Scan for the cell matching the given text and deliver its [X, Y] coordinate at center. 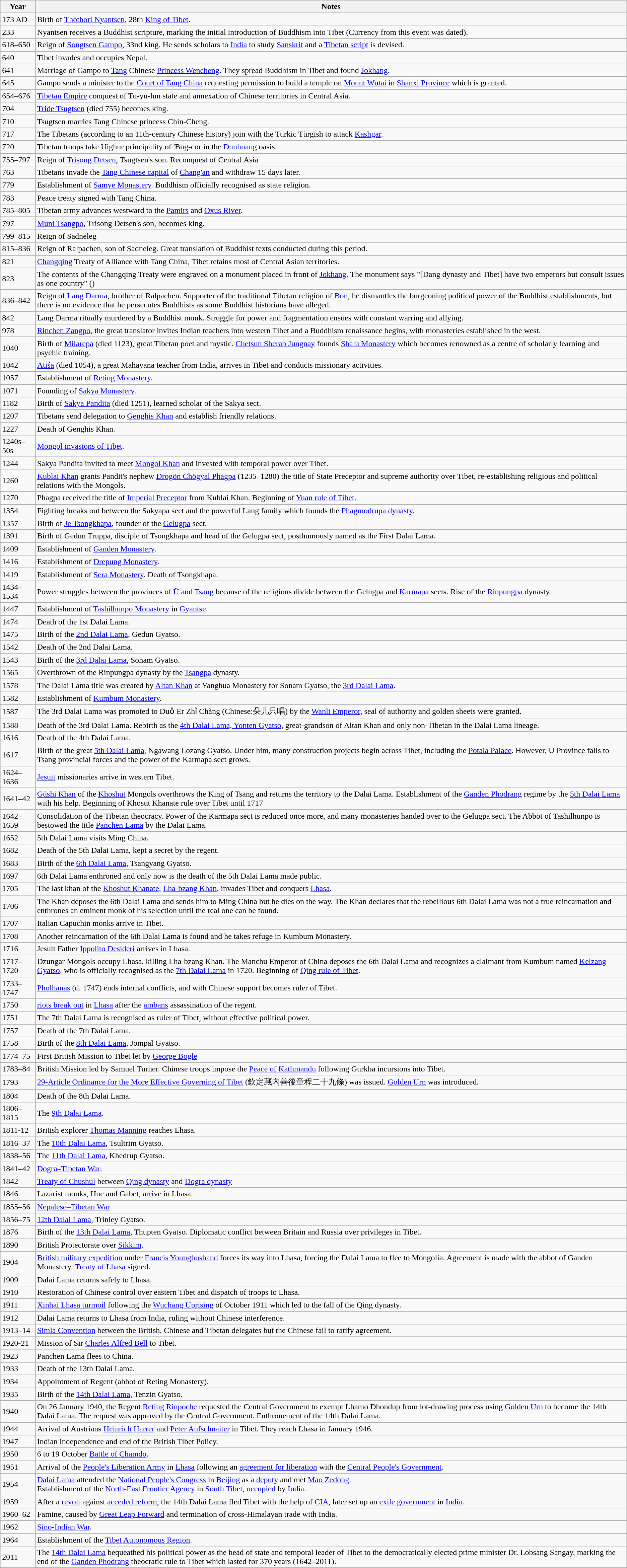
1783–84 [18, 1069]
Mission of Sir Charles Alfred Bell to Tibet. [331, 1343]
1910 [18, 1292]
1750 [18, 1005]
Mongol invasions of Tibet. [331, 446]
Another reincarnation of the 6th Dalai Lama is found and he takes refuge in Kumbum Monastery. [331, 936]
618–650 [18, 45]
710 [18, 121]
Year [18, 7]
1240s–50s [18, 446]
Famine, caused by Great Leap Forward and termination of cross-Himalayan trade with India. [331, 1514]
720 [18, 147]
Tibet invades and occupies Nepal. [331, 58]
1652 [18, 838]
Lang Darma ritually murdered by a Buddhist monk. Struggle for power and fragmentation ensues with constant warring and allying. [331, 318]
1911 [18, 1305]
Death of the 7th Dalai Lama. [331, 1031]
Birth of Gedun Truppa, disciple of Tsongkhapa and head of the Gelugpa sect, posthumously named as the First Dalai Lama. [331, 536]
1890 [18, 1245]
British Protectorate over Sikkim. [331, 1245]
1587 [18, 712]
1842 [18, 1181]
1357 [18, 523]
Jesuit missionaries arrive in western Tibet. [331, 777]
1912 [18, 1318]
Establishment of Reting Monastery. [331, 378]
Dogra–Tibetan War. [331, 1169]
Tibetan troops take Uighur principality of 'Bug-cor in the Dunhuang oasis. [331, 147]
Appointment of Regent (abbot of Reting Monastery). [331, 1382]
1040 [18, 348]
Death of the 13th Dalai Lama. [331, 1369]
The Dalai Lama title was created by Altan Khan at Yanghua Monastery for Sonam Gyatso, the 3rd Dalai Lama. [331, 685]
Dalai Lama returns safely to Lhasa. [331, 1279]
Sakya Pandita invited to meet Mongol Khan and invested with temporal power over Tibet. [331, 463]
Birth of the 13th Dalai Lama, Thupten Gyatso. Diplomatic conflict between Britain and Russia over privileges in Tibet. [331, 1232]
Establishment of Tashilhunpo Monastery in Gyantse. [331, 609]
Tibetans send delegation to Genghis Khan and establish friendly relations. [331, 416]
Jesuit Father Ippolito Desideri arrives in Lhasa. [331, 949]
Phagpa received the title of Imperial Preceptor from Kublai Khan. Beginning of Yuan rule of Tibet. [331, 498]
1642–1659 [18, 820]
Birth of the 8th Dalai Lama, Jompal Gyatso. [331, 1043]
1951 [18, 1467]
1940 [18, 1412]
First British Mission to Tibet let by George Bogle [331, 1056]
785–805 [18, 211]
1964 [18, 1540]
173 AD [18, 19]
654–676 [18, 96]
763 [18, 172]
1182 [18, 403]
Indian independence and end of the British Tibet Policy. [331, 1441]
1806–1815 [18, 1113]
978 [18, 330]
1935 [18, 1394]
The 10th Dalai Lama, Tsultrim Gyatso. [331, 1143]
1716 [18, 949]
1434–1534 [18, 591]
1419 [18, 574]
1838–56 [18, 1156]
1962 [18, 1527]
1057 [18, 378]
1617 [18, 755]
1950 [18, 1454]
Overthrown of the Rinpungpa dynasty by the Tsangpa dynasty. [331, 673]
1793 [18, 1082]
Tride Tsugtsen (died 755) becomes king. [331, 108]
Treaty of Chushul between Qing dynasty and Dogra dynasty [331, 1181]
1542 [18, 647]
1855–56 [18, 1207]
Establishment of Samye Monastery. Buddhism officially recognised as state religion. [331, 185]
783 [18, 198]
Arrival of the People's Liberation Army in Lhasa following an agreement for liberation with the Central People's Government. [331, 1467]
12th Dalai Lama, Trinley Gyatso. [331, 1219]
1707 [18, 923]
1706 [18, 906]
779 [18, 185]
The 11th Dalai Lama, Khedrup Gyatso. [331, 1156]
1923 [18, 1356]
1909 [18, 1279]
1042 [18, 365]
1774–75 [18, 1056]
1757 [18, 1031]
799–815 [18, 236]
Muni Tsangpo, Trisong Detsen's son, becomes king. [331, 223]
1708 [18, 936]
1804 [18, 1096]
1227 [18, 429]
1582 [18, 698]
1447 [18, 609]
Founding of Sakya Monastery. [331, 391]
1954 [18, 1484]
Death of the 8th Dalai Lama. [331, 1096]
Nepalese–Tibetan War [331, 1207]
Reign of Trisong Detsen, Tsugtsen's son. Reconquest of Central Asia [331, 160]
riots break out in Lhasa after the ambans assassination of the regent. [331, 1005]
Establishment of Kumbum Monastery. [331, 698]
821 [18, 262]
Dalai Lama returns to Lhasa from India, ruling without Chinese interference. [331, 1318]
842 [18, 318]
1565 [18, 673]
1270 [18, 498]
1683 [18, 863]
823 [18, 279]
Death of the 1st Dalai Lama. [331, 622]
Death of the 4th Dalai Lama. [331, 738]
1416 [18, 562]
641 [18, 70]
1641–42 [18, 799]
1913–14 [18, 1331]
The Tibetans (according to an 11th-century Chinese history) join with the Turkic Türgish to attack Kashgar. [331, 134]
The 3rd Dalai Lama was promoted to Duǒ Er Zhǐ Chàng (Chinese:朵儿只唱) by the Wanli Emperor, seal of authority and golden sheets were granted. [331, 712]
29-Article Ordinance for the More Effective Governing of Tibet (欽定藏內善後章程二十九條) was issued. Golden Urn was introduced. [331, 1082]
Reign of Sadneleg [331, 236]
Italian Capuchin monks arrive in Tibet. [331, 923]
1717–1720 [18, 966]
1876 [18, 1232]
1682 [18, 850]
1816–37 [18, 1143]
Birth of Je Tsongkhapa, founder of the Gelugpa sect. [331, 523]
Tibetans invade the Tang Chinese capital of Chang'an and withdraw 15 days later. [331, 172]
1947 [18, 1441]
Reign of Ralpachen, son of Sadneleg. Great translation of Buddhist texts conducted during this period. [331, 249]
1697 [18, 876]
Lazarist monks, Huc and Gabet, arrive in Lhasa. [331, 1194]
Death of the 2nd Dalai Lama. [331, 647]
British explorer Thomas Manning reaches Lhasa. [331, 1130]
1354 [18, 511]
1624–1636 [18, 777]
Panchen Lama flees to China. [331, 1356]
1409 [18, 549]
1733–1747 [18, 988]
Tsugtsen marries Tang Chinese princess Chin-Cheng. [331, 121]
Death of the 5th Dalai Lama, kept a secret by the regent. [331, 850]
1588 [18, 725]
Establishment of Drepung Monastery. [331, 562]
Establishment of the Tibet Autonomous Region. [331, 1540]
1960–62 [18, 1514]
815–836 [18, 249]
836–842 [18, 301]
Marriage of Gampo to Tang Chinese Princess Wencheng. They spread Buddhism in Tibet and found Jokhang. [331, 70]
717 [18, 134]
1616 [18, 738]
The 9th Dalai Lama. [331, 1113]
Gampo sends a minister to the Court of Tang China requesting permission to build a temple on Mount Wutai in Shanxi Province which is granted. [331, 83]
Establishment of Ganden Monastery. [331, 549]
1391 [18, 536]
1920-21 [18, 1343]
Arrival of Austrians Heinrich Harrer and Peter Aufschnaiter in Tibet. They reach Lhasa in January 1946. [331, 1429]
Sino-Indian War. [331, 1527]
Restoration of Chinese control over eastern Tibet and dispatch of troops to Lhasa. [331, 1292]
233 [18, 32]
1841–42 [18, 1169]
Peace treaty signed with Tang China. [331, 198]
1758 [18, 1043]
1933 [18, 1369]
Changqing Treaty of Alliance with Tang China, Tibet retains most of Central Asian territories. [331, 262]
Simla Convention between the British, Chinese and Tibetan delegates but the Chinese fail to ratify agreement. [331, 1331]
1475 [18, 634]
1846 [18, 1194]
1474 [18, 622]
Tibetan Empire conquest of Tu-yu-lun state and annexation of Chinese territories in Central Asia. [331, 96]
5th Dalai Lama visits Ming China. [331, 838]
1751 [18, 1018]
2011 [18, 1557]
704 [18, 108]
1578 [18, 685]
6th Dalai Lama enthroned and only now is the death of the 5th Dalai Lama made public. [331, 876]
1207 [18, 416]
1260 [18, 481]
1856–75 [18, 1219]
Fighting breaks out between the Sakyapa sect and the powerful Lang family which founds the Phagmodrupa dynasty. [331, 511]
Nyantsen receives a Buddhist scripture, marking the initial introduction of Buddhism into Tibet (Currency from this event was dated). [331, 32]
1904 [18, 1262]
1811-12 [18, 1130]
The 7th Dalai Lama is recognised as ruler of Tibet, without effective political power. [331, 1018]
Atiśa (died 1054), a great Mahayana teacher from India, arrives in Tibet and conducts missionary activities. [331, 365]
640 [18, 58]
755–797 [18, 160]
1543 [18, 660]
Death of Genghis Khan. [331, 429]
1705 [18, 889]
1944 [18, 1429]
1071 [18, 391]
645 [18, 83]
British Mission led by Samuel Turner. Chinese troops impose the Peace of Kathmandu following Gurkha incursions into Tibet. [331, 1069]
Tibetan army advances westward to the Pamirs and Oxus River. [331, 211]
Birth of the 2nd Dalai Lama, Gedun Gyatso. [331, 634]
After a revolt against acceded reform, the 14th Dalai Lama fled Tibet with the help of CIA, later set up an exile government in India. [331, 1501]
Birth of the 6th Dalai Lama, Tsangyang Gyatso. [331, 863]
1244 [18, 463]
Notes [331, 7]
Reign of Songtsen Gampo, 33nd king. He sends scholars to India to study Sanskrit and a Tibetan script is devised. [331, 45]
Birth of Thothori Nyantsen, 28th King of Tibet. [331, 19]
1959 [18, 1501]
Establishment of Sera Monastery. Death of Tsongkhapa. [331, 574]
797 [18, 223]
Birth of Sakya Pandita (died 1251), learned scholar of the Sakya sect. [331, 403]
Birth of the 14th Dalai Lama, Tenzin Gyatso. [331, 1394]
Pholhanas (d. 1747) ends internal conflicts, and with Chinese support becomes ruler of Tibet. [331, 988]
6 to 19 October Battle of Chamdo. [331, 1454]
The last khan of the Khoshut Khanate, Lha-bzang Khan, invades Tibet and conquers Lhasa. [331, 889]
Birth of the 3rd Dalai Lama, Sonam Gyatso. [331, 660]
Xinhai Lhasa turmoil following the Wuchang Uprising of October 1911 which led to the fall of the Qing dynasty. [331, 1305]
1934 [18, 1382]
